Scan for the cell matching the given text and deliver its [X, Y] coordinate at center. 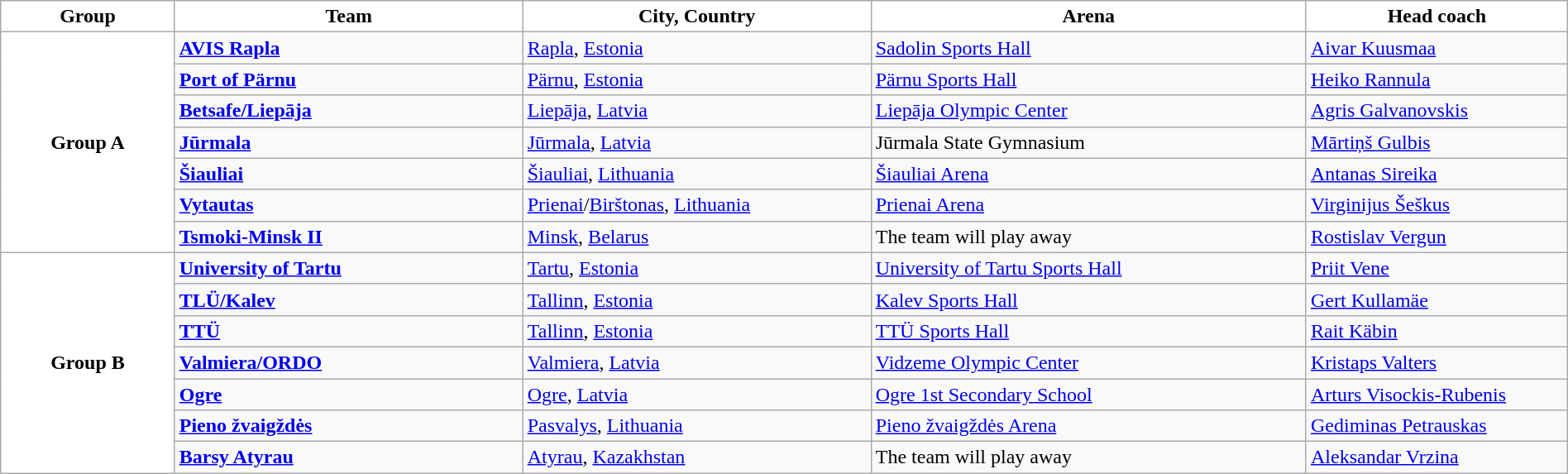
Betsafe/Liepāja [349, 111]
Rait Käbin [1437, 331]
Kristaps Valters [1437, 362]
TTÜ Sports Hall [1088, 331]
Vytautas [349, 205]
Port of Pärnu [349, 79]
Pieno žvaigždės Arena [1088, 426]
Kalev Sports Hall [1088, 299]
Šiauliai [349, 174]
Priit Vene [1437, 268]
Antanas Sireika [1437, 174]
Tsmoki-Minsk II [349, 237]
Liepāja Olympic Center [1088, 111]
Aivar Kuusmaa [1437, 48]
Tartu, Estonia [696, 268]
Agris Galvanovskis [1437, 111]
Gert Kullamäe [1437, 299]
Group A [88, 142]
Valmiera/ORDO [349, 362]
Sadolin Sports Hall [1088, 48]
AVIS Rapla [349, 48]
Team [349, 17]
Jūrmala [349, 142]
Rapla, Estonia [696, 48]
Šiauliai Arena [1088, 174]
Prienai/Birštonas, Lithuania [696, 205]
City, Country [696, 17]
Pieno žvaigždės [349, 426]
Atyrau, Kazakhstan [696, 457]
Gediminas Petrauskas [1437, 426]
Jūrmala, Latvia [696, 142]
TTÜ [349, 331]
Vidzeme Olympic Center [1088, 362]
Aleksandar Vrzina [1437, 457]
Ogre 1st Secondary School [1088, 395]
Arturs Visockis-Rubenis [1437, 395]
Pasvalys, Lithuania [696, 426]
Virginijus Šeškus [1437, 205]
Pärnu Sports Hall [1088, 79]
Arena [1088, 17]
Ogre, Latvia [696, 395]
Jūrmala State Gymnasium [1088, 142]
Prienai Arena [1088, 205]
University of Tartu Sports Hall [1088, 268]
Pärnu, Estonia [696, 79]
Šiauliai, Lithuania [696, 174]
Valmiera, Latvia [696, 362]
University of Tartu [349, 268]
Heiko Rannula [1437, 79]
TLÜ/Kalev [349, 299]
Mārtiņš Gulbis [1437, 142]
Group B [88, 362]
Minsk, Belarus [696, 237]
Head coach [1437, 17]
Barsy Atyrau [349, 457]
Rostislav Vergun [1437, 237]
Ogre [349, 395]
Group [88, 17]
Liepāja, Latvia [696, 111]
